Scan for the cell matching the given text and deliver its [x, y] coordinate at center. 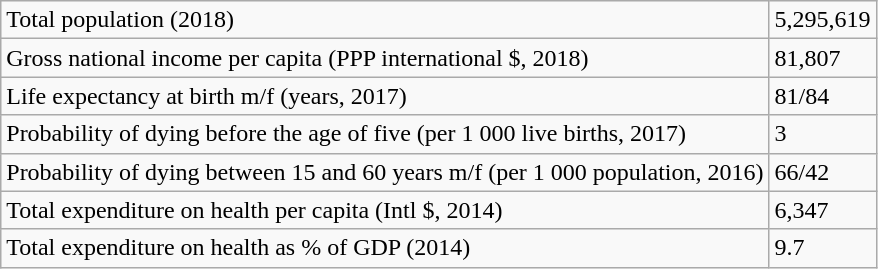
81,807 [822, 58]
Probability of dying before the age of five (per 1 000 live births, 2017) [385, 134]
Total population (2018) [385, 20]
Total expenditure on health as % of GDP (2014) [385, 248]
81/84 [822, 96]
Life expectancy at birth m/f (years, 2017) [385, 96]
5,295,619 [822, 20]
9.7 [822, 248]
Total expenditure on health per capita (Intl $, 2014) [385, 210]
6,347 [822, 210]
66/42 [822, 172]
Gross national income per capita (PPP international $, 2018) [385, 58]
Probability of dying between 15 and 60 years m/f (per 1 000 population, 2016) [385, 172]
3 [822, 134]
